Determine the (x, y) coordinate at the center of the cell enclosing the given text.  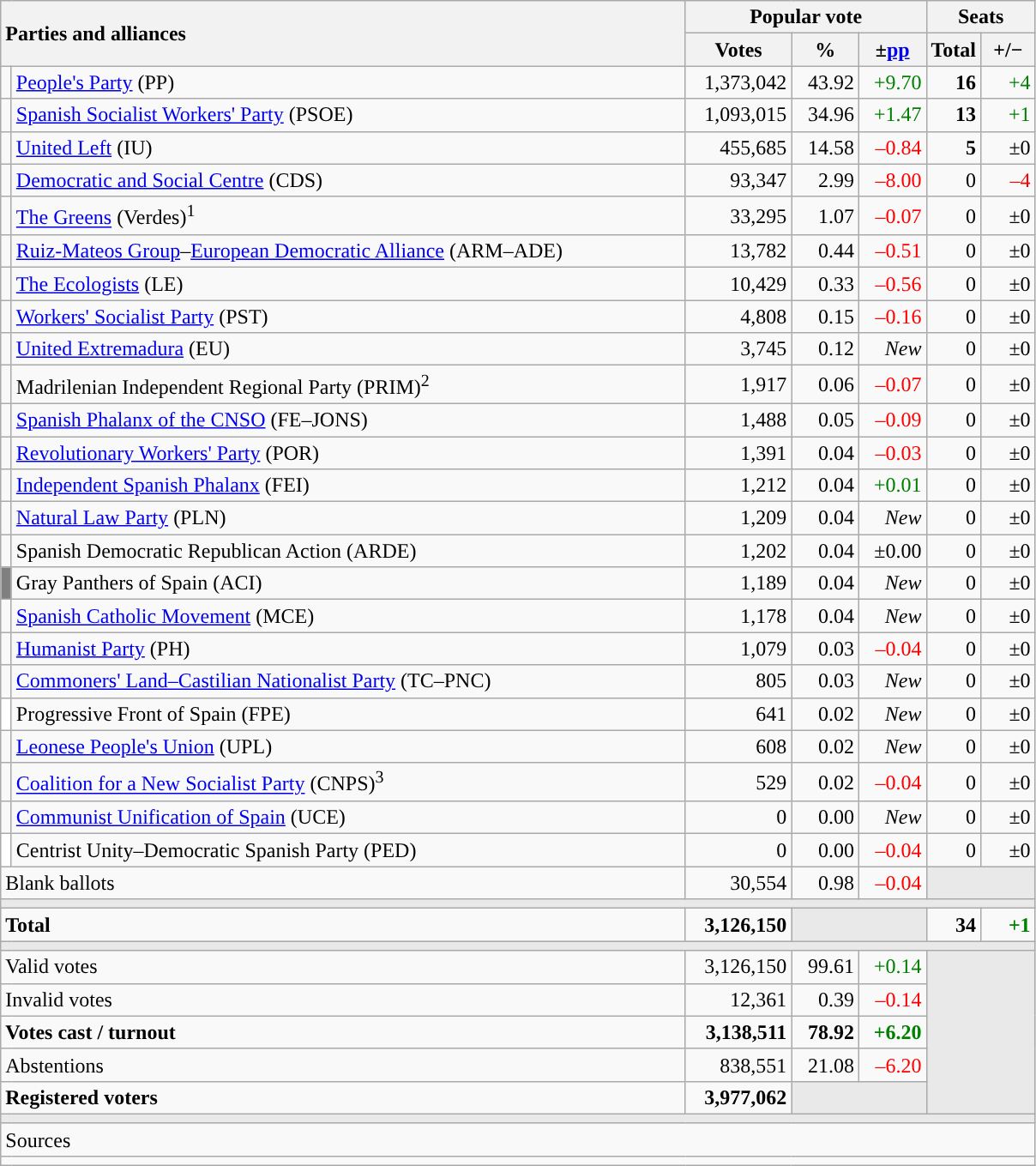
78.92 (825, 1032)
+9.70 (892, 82)
Independent Spanish Phalanx (FEI) (348, 486)
0.44 (825, 251)
±0.00 (892, 551)
0.15 (825, 317)
3,138,511 (738, 1032)
838,551 (738, 1065)
5 (954, 148)
1,917 (738, 384)
–0.09 (892, 420)
1,079 (738, 649)
1,488 (738, 420)
Parties and alliances (343, 33)
Votes (738, 50)
30,554 (738, 883)
0.05 (825, 420)
608 (738, 746)
0.98 (825, 883)
Workers' Socialist Party (PST) (348, 317)
1.07 (825, 216)
+0.01 (892, 486)
% (825, 50)
0.39 (825, 1000)
3,745 (738, 349)
Gray Panthers of Spain (ACI) (348, 583)
455,685 (738, 148)
Humanist Party (PH) (348, 649)
641 (738, 714)
10,429 (738, 284)
–0.56 (892, 284)
–6.20 (892, 1065)
Seats (981, 17)
99.61 (825, 967)
The Ecologists (LE) (348, 284)
1,373,042 (738, 82)
±pp (892, 50)
Votes cast / turnout (343, 1032)
Spanish Socialist Workers' Party (PSOE) (348, 115)
+1.47 (892, 115)
–4 (1009, 180)
33,295 (738, 216)
Commoners' Land–Castilian Nationalist Party (TC–PNC) (348, 681)
The Greens (Verdes)1 (348, 216)
Centrist Unity–Democratic Spanish Party (PED) (348, 850)
Communist Unification of Spain (UCE) (348, 818)
16 (954, 82)
+4 (1009, 82)
+/− (1009, 50)
–0.84 (892, 148)
Natural Law Party (PLN) (348, 518)
12,361 (738, 1000)
3,977,062 (738, 1097)
Registered voters (343, 1097)
Spanish Democratic Republican Action (ARDE) (348, 551)
–0.16 (892, 317)
0.33 (825, 284)
Coalition for a New Socialist Party (CNPS)3 (348, 782)
2.99 (825, 180)
Madrilenian Independent Regional Party (PRIM)2 (348, 384)
+0.14 (892, 967)
93,347 (738, 180)
Leonese People's Union (UPL) (348, 746)
34 (954, 925)
–0.03 (892, 453)
Invalid votes (343, 1000)
1,391 (738, 453)
805 (738, 681)
–8.00 (892, 180)
529 (738, 782)
United Extremadura (EU) (348, 349)
–0.51 (892, 251)
Popular vote (806, 17)
+6.20 (892, 1032)
Valid votes (343, 967)
21.08 (825, 1065)
4,808 (738, 317)
1,189 (738, 583)
1,209 (738, 518)
Revolutionary Workers' Party (POR) (348, 453)
Spanish Phalanx of the CNSO (FE–JONS) (348, 420)
43.92 (825, 82)
34.96 (825, 115)
1,093,015 (738, 115)
People's Party (PP) (348, 82)
Abstentions (343, 1065)
United Left (IU) (348, 148)
13,782 (738, 251)
Sources (518, 1139)
14.58 (825, 148)
1,212 (738, 486)
Blank ballots (343, 883)
1,178 (738, 616)
0.06 (825, 384)
–0.14 (892, 1000)
Spanish Catholic Movement (MCE) (348, 616)
Progressive Front of Spain (FPE) (348, 714)
Democratic and Social Centre (CDS) (348, 180)
13 (954, 115)
0.12 (825, 349)
Ruiz-Mateos Group–European Democratic Alliance (ARM–ADE) (348, 251)
1,202 (738, 551)
